Determine the (x, y) coordinate at the center of the cell enclosing the given text.  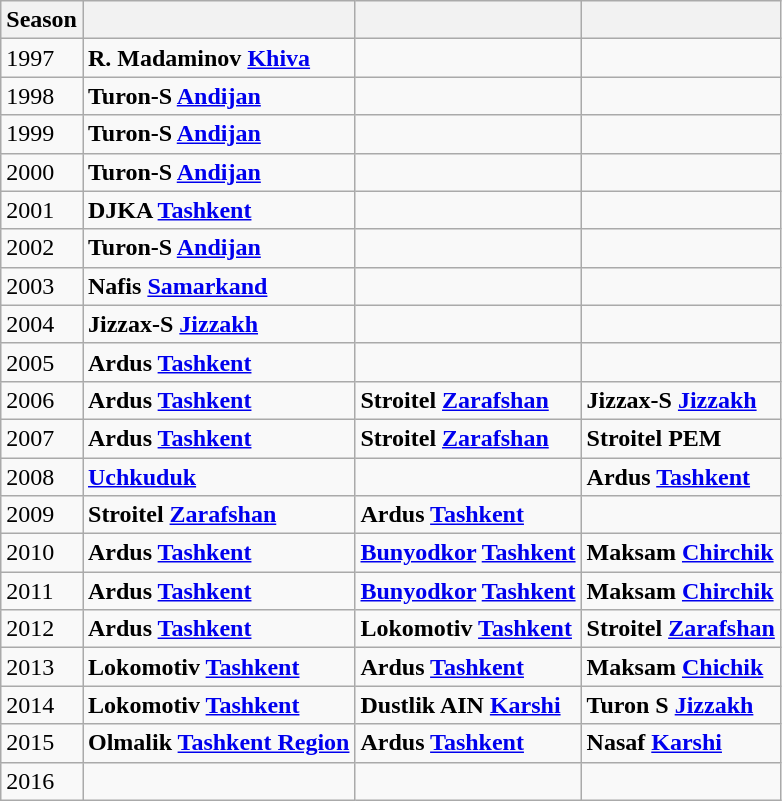
1999 (42, 134)
2012 (42, 629)
Season (42, 20)
1997 (42, 58)
2009 (42, 515)
2002 (42, 248)
2016 (42, 781)
2006 (42, 400)
2008 (42, 477)
2015 (42, 743)
Stroitel PEM (680, 438)
Maksam Chichik (680, 667)
2005 (42, 362)
Uchkuduk (218, 477)
2004 (42, 324)
1998 (42, 96)
Olmalik Tashkent Region (218, 743)
2011 (42, 591)
2014 (42, 705)
2013 (42, 667)
Nafis Samarkand (218, 286)
2010 (42, 553)
2001 (42, 210)
2000 (42, 172)
Nasaf Karshi (680, 743)
Turon S Jizzakh (680, 705)
DJKA Tashkent (218, 210)
2003 (42, 286)
Dustlik AIN Karshi (468, 705)
R. Madaminov Khiva (218, 58)
2007 (42, 438)
